Detect which cell encompasses the target text, then output its [X, Y] center coordinate. 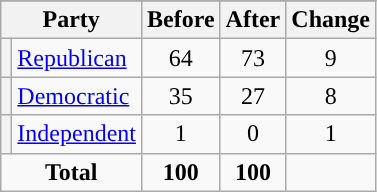
Independent [77, 134]
Total [72, 172]
9 [331, 58]
Party [72, 20]
Republican [77, 58]
Before [180, 20]
35 [180, 96]
64 [180, 58]
8 [331, 96]
Democratic [77, 96]
0 [253, 134]
73 [253, 58]
Change [331, 20]
After [253, 20]
27 [253, 96]
